Provide the (X, Y) coordinate of the cell's center where the given text is located.  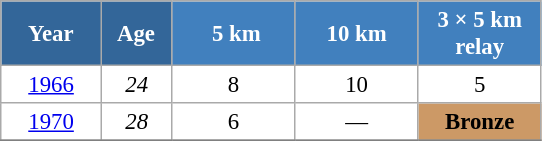
1970 (52, 122)
8 (234, 85)
6 (234, 122)
1966 (52, 85)
24 (136, 85)
Year (52, 34)
Bronze (480, 122)
10 (356, 85)
28 (136, 122)
5 (480, 85)
3 × 5 km relay (480, 34)
— (356, 122)
10 km (356, 34)
Age (136, 34)
5 km (234, 34)
